From the cell containing the given text, extract its center point as (x, y) coordinate. 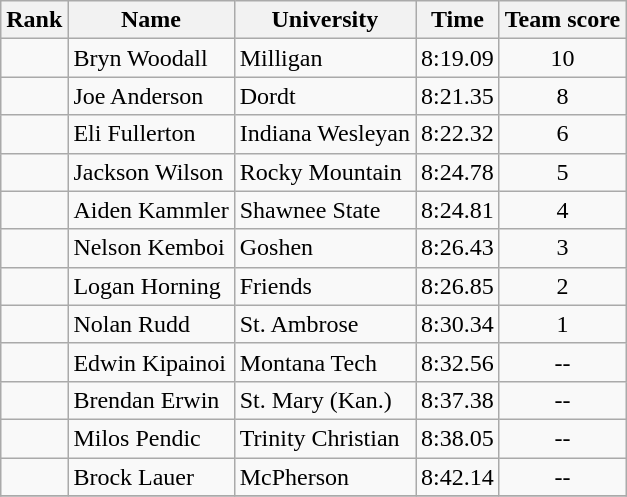
10 (562, 58)
Joe Anderson (151, 96)
2 (562, 286)
Indiana Wesleyan (324, 134)
6 (562, 134)
Trinity Christian (324, 438)
8:38.05 (458, 438)
Nelson Kemboi (151, 248)
8 (562, 96)
Goshen (324, 248)
Nolan Rudd (151, 324)
8:37.38 (458, 400)
Bryn Woodall (151, 58)
Montana Tech (324, 362)
8:42.14 (458, 477)
4 (562, 210)
Logan Horning (151, 286)
Milligan (324, 58)
8:19.09 (458, 58)
8:26.85 (458, 286)
8:26.43 (458, 248)
University (324, 20)
McPherson (324, 477)
8:32.56 (458, 362)
Dordt (324, 96)
Friends (324, 286)
Brendan Erwin (151, 400)
St. Mary (Kan.) (324, 400)
Brock Lauer (151, 477)
Edwin Kipainoi (151, 362)
Eli Fullerton (151, 134)
Rocky Mountain (324, 172)
3 (562, 248)
1 (562, 324)
8:21.35 (458, 96)
St. Ambrose (324, 324)
Shawnee State (324, 210)
8:30.34 (458, 324)
Milos Pendic (151, 438)
Rank (34, 20)
Team score (562, 20)
5 (562, 172)
8:24.81 (458, 210)
Time (458, 20)
Name (151, 20)
Jackson Wilson (151, 172)
8:24.78 (458, 172)
Aiden Kammler (151, 210)
8:22.32 (458, 134)
